Return the (x, y) coordinate for the center point of the cell that contains the specified text.  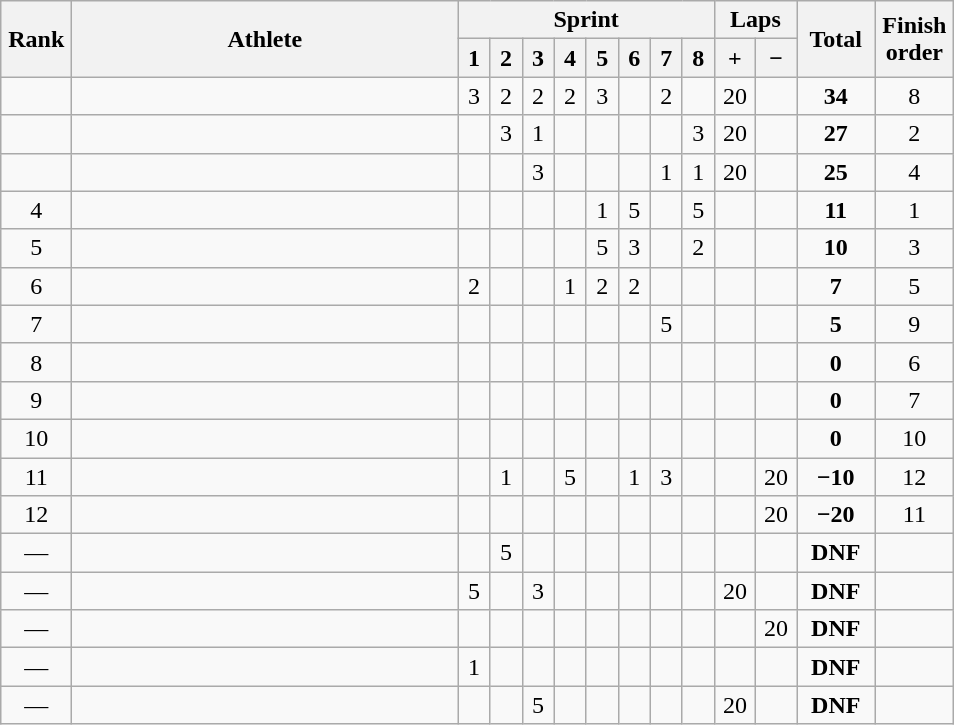
27 (836, 134)
+ (734, 58)
Total (836, 39)
Athlete (265, 39)
34 (836, 96)
Laps (755, 20)
−10 (836, 477)
− (776, 58)
Finish order (914, 39)
−20 (836, 515)
25 (836, 172)
Rank (36, 39)
Sprint (586, 20)
